Find where the given text appears and provide that cell's center as (X, Y) coordinate. 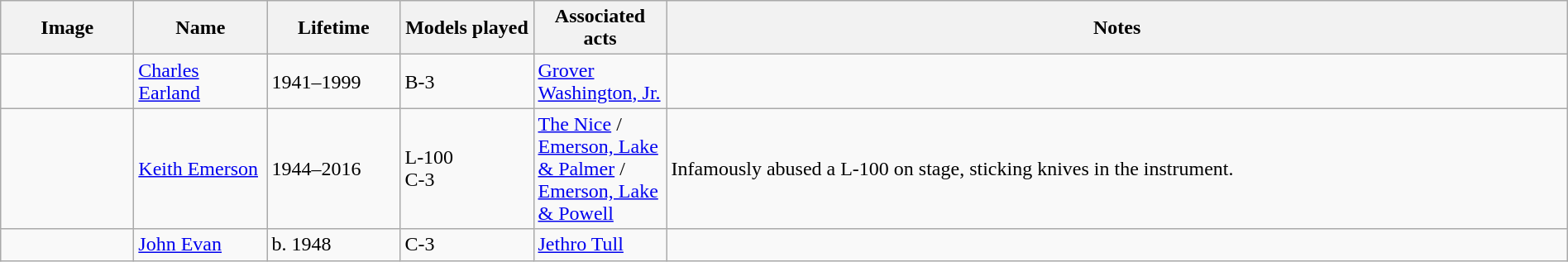
Associated acts (600, 28)
B-3 (466, 81)
Name (200, 28)
Notes (1116, 28)
1944–2016 (334, 169)
Image (68, 28)
Jethro Tull (600, 245)
L-100C-3 (466, 169)
Charles Earland (200, 81)
1941–1999 (334, 81)
Keith Emerson (200, 169)
Models played (466, 28)
C-3 (466, 245)
b. 1948 (334, 245)
Lifetime (334, 28)
Grover Washington, Jr. (600, 81)
Infamously abused a L-100 on stage, sticking knives in the instrument. (1116, 169)
John Evan (200, 245)
The Nice / Emerson, Lake & Palmer / Emerson, Lake & Powell (600, 169)
